Determine the [X, Y] coordinate at the center of the cell enclosing the given text.  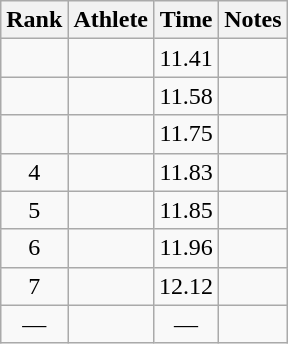
Athlete [111, 20]
4 [34, 172]
12.12 [186, 286]
11.75 [186, 134]
7 [34, 286]
5 [34, 210]
11.83 [186, 172]
11.85 [186, 210]
Notes [253, 20]
11.41 [186, 58]
Rank [34, 20]
11.96 [186, 248]
Time [186, 20]
11.58 [186, 96]
6 [34, 248]
